For the text-containing cell, return its midpoint in (X, Y) coordinate format. 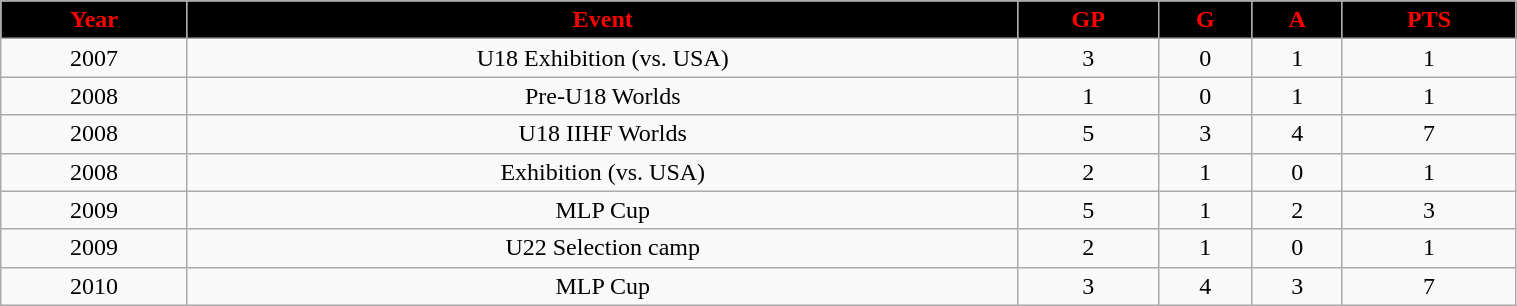
2010 (94, 286)
U18 Exhibition (vs. USA) (602, 58)
PTS (1429, 20)
Event (602, 20)
Pre-U18 Worlds (602, 96)
GP (1088, 20)
U22 Selection camp (602, 248)
G (1205, 20)
2007 (94, 58)
Exhibition (vs. USA) (602, 172)
U18 IIHF Worlds (602, 134)
A (1297, 20)
Year (94, 20)
